Detect which cell encompasses the target text, then output its [X, Y] center coordinate. 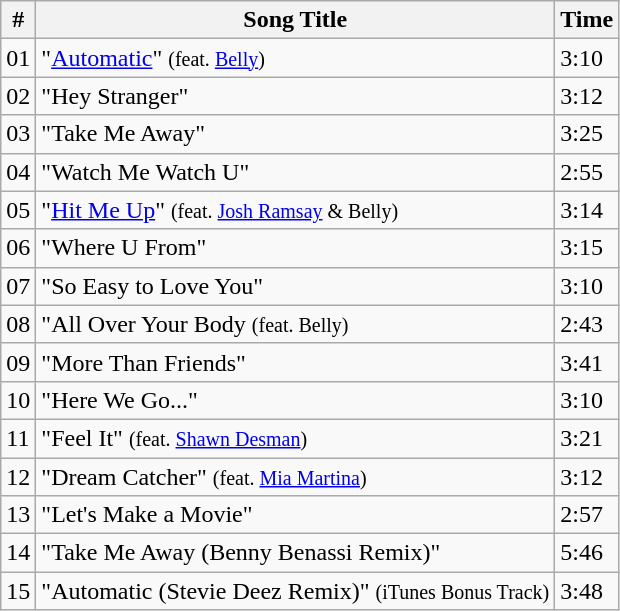
02 [18, 96]
"Hey Stranger" [296, 96]
04 [18, 172]
08 [18, 324]
07 [18, 286]
"Here We Go..." [296, 400]
"Watch Me Watch U" [296, 172]
3:41 [587, 362]
"Automatic" (feat. Belly) [296, 58]
2:43 [587, 324]
14 [18, 553]
12 [18, 477]
2:57 [587, 515]
11 [18, 438]
"All Over Your Body (feat. Belly) [296, 324]
01 [18, 58]
5:46 [587, 553]
"Automatic (Stevie Deez Remix)" (iTunes Bonus Track) [296, 591]
13 [18, 515]
"So Easy to Love You" [296, 286]
3:14 [587, 210]
"Where U From" [296, 248]
"Feel It" (feat. Shawn Desman) [296, 438]
05 [18, 210]
"Take Me Away" [296, 134]
Song Title [296, 20]
06 [18, 248]
15 [18, 591]
10 [18, 400]
"Take Me Away (Benny Benassi Remix)" [296, 553]
2:55 [587, 172]
09 [18, 362]
3:15 [587, 248]
3:25 [587, 134]
# [18, 20]
3:48 [587, 591]
3:21 [587, 438]
Time [587, 20]
"Let's Make a Movie" [296, 515]
03 [18, 134]
"More Than Friends" [296, 362]
"Dream Catcher" (feat. Mia Martina) [296, 477]
"Hit Me Up" (feat. Josh Ramsay & Belly) [296, 210]
